From the cell containing the given text, extract its center point as (X, Y) coordinate. 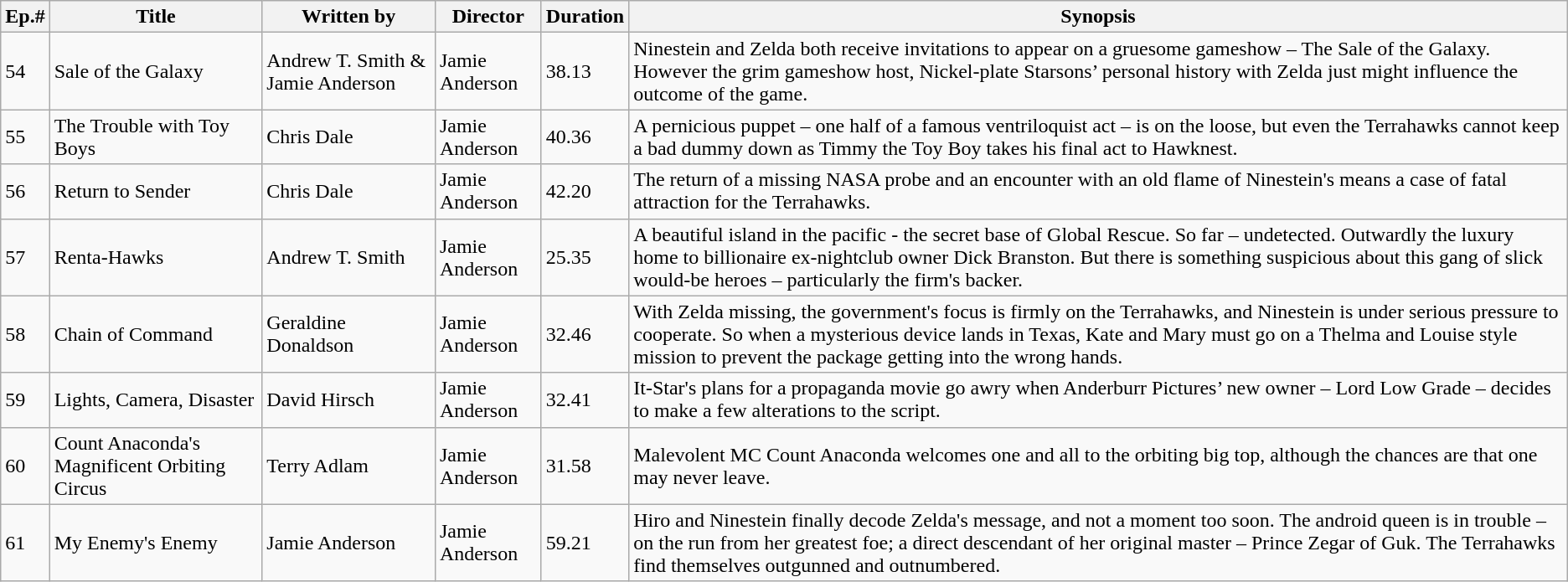
Written by (348, 17)
Title (156, 17)
58 (25, 334)
My Enemy's Enemy (156, 543)
Renta-Hawks (156, 257)
59 (25, 400)
55 (25, 137)
Lights, Camera, Disaster (156, 400)
Duration (585, 17)
25.35 (585, 257)
Director (487, 17)
Andrew T. Smith (348, 257)
It-Star's plans for a propaganda movie go awry when Anderburr Pictures’ new owner – Lord Low Grade – decides to make a few alterations to the script. (1099, 400)
Count Anaconda's Magnificent Orbiting Circus (156, 466)
Chain of Command (156, 334)
61 (25, 543)
The return of a missing NASA probe and an encounter with an old flame of Ninestein's means a case of fatal attraction for the Terrahawks. (1099, 191)
Sale of the Galaxy (156, 71)
Return to Sender (156, 191)
40.36 (585, 137)
57 (25, 257)
Geraldine Donaldson (348, 334)
60 (25, 466)
42.20 (585, 191)
Malevolent MC Count Anaconda welcomes one and all to the orbiting big top, although the chances are that one may never leave. (1099, 466)
The Trouble with Toy Boys (156, 137)
David Hirsch (348, 400)
59.21 (585, 543)
32.41 (585, 400)
54 (25, 71)
56 (25, 191)
38.13 (585, 71)
Terry Adlam (348, 466)
Ep.# (25, 17)
Andrew T. Smith & Jamie Anderson (348, 71)
32.46 (585, 334)
31.58 (585, 466)
Synopsis (1099, 17)
